Pinpoint the cell where the given text exists, returning its [X, Y] midpoint coordinate. 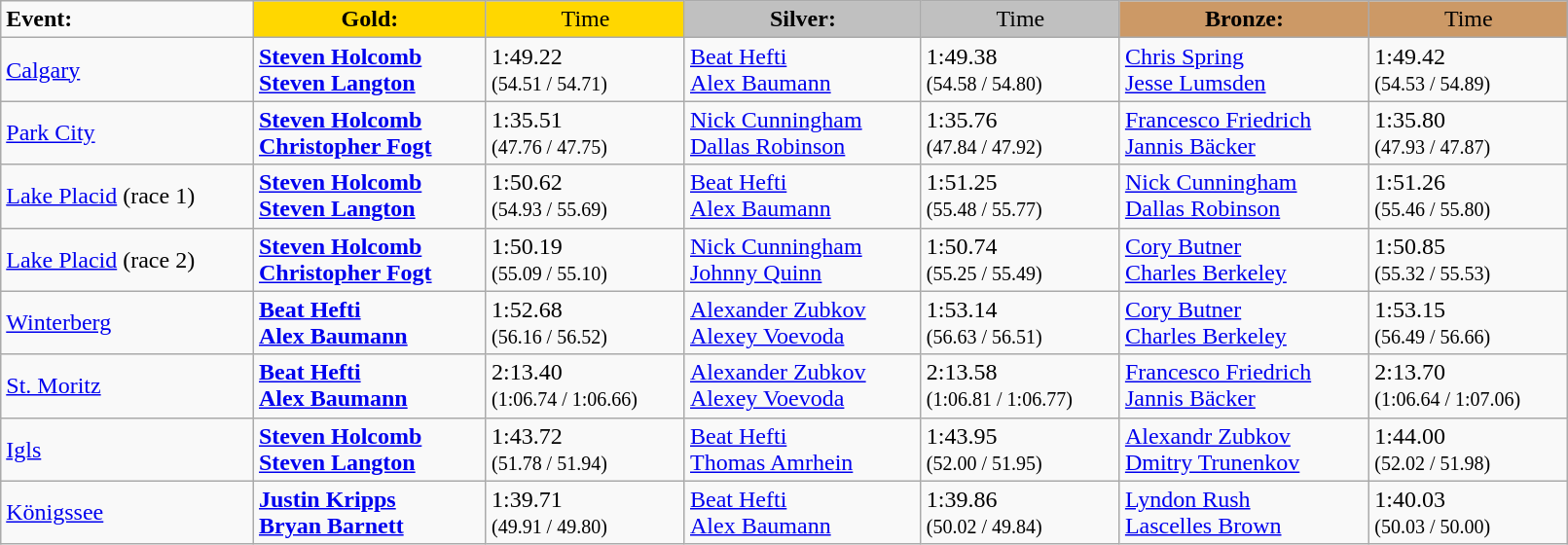
St. Moritz [128, 385]
1:50.19 (55.09 / 55.10) [585, 259]
1:53.15 (56.49 / 56.66) [1469, 323]
Gold: [370, 19]
Silver: [802, 19]
1:50.62 (54.93 / 55.69) [585, 197]
Bronze: [1244, 19]
1:35.80 (47.93 / 47.87) [1469, 132]
1:43.72 (51.78 / 51.94) [585, 450]
Beat HeftiThomas Amrhein [802, 450]
Justin KrippsBryan Barnett [370, 512]
1:49.42 (54.53 / 54.89) [1469, 70]
Event: [128, 19]
1:49.22 (54.51 / 54.71) [585, 70]
1:52.68 (56.16 / 56.52) [585, 323]
1:51.26 (55.46 / 55.80) [1469, 197]
Winterberg [128, 323]
1:49.38 (54.58 / 54.80) [1020, 70]
1:39.86(50.02 / 49.84) [1020, 512]
Lyndon RushLascelles Brown [1244, 512]
Park City [128, 132]
1:50.85 (55.32 / 55.53) [1469, 259]
Igls [128, 450]
1:35.76 (47.84 / 47.92) [1020, 132]
Lake Placid (race 1) [128, 197]
2:13.58 (1:06.81 / 1:06.77) [1020, 385]
Königssee [128, 512]
2:13.70 (1:06.64 / 1:07.06) [1469, 385]
1:39.71 (49.91 / 49.80) [585, 512]
1:35.51 (47.76 / 47.75) [585, 132]
1:40.03(50.03 / 50.00) [1469, 512]
Nick CunninghamJohnny Quinn [802, 259]
Calgary [128, 70]
1:43.95(52.00 / 51.95) [1020, 450]
1:44.00 (52.02 / 51.98) [1469, 450]
Alexandr ZubkovDmitry Trunenkov [1244, 450]
1:50.74 (55.25 / 55.49) [1020, 259]
1:53.14 (56.63 / 56.51) [1020, 323]
Chris SpringJesse Lumsden [1244, 70]
1:51.25 (55.48 / 55.77) [1020, 197]
Lake Placid (race 2) [128, 259]
2:13.40 (1:06.74 / 1:06.66) [585, 385]
